Return (x, y) of the center of cell containing provided text 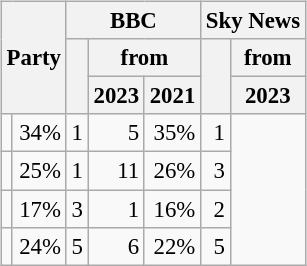
25% (39, 171)
Party (34, 58)
22% (172, 246)
26% (172, 171)
17% (39, 209)
2 (216, 209)
35% (172, 133)
BBC (133, 21)
16% (172, 209)
6 (116, 246)
24% (39, 246)
2021 (172, 96)
Sky News (254, 21)
34% (39, 133)
11 (116, 171)
